Find where the given text appears and provide that cell's center as [x, y] coordinate. 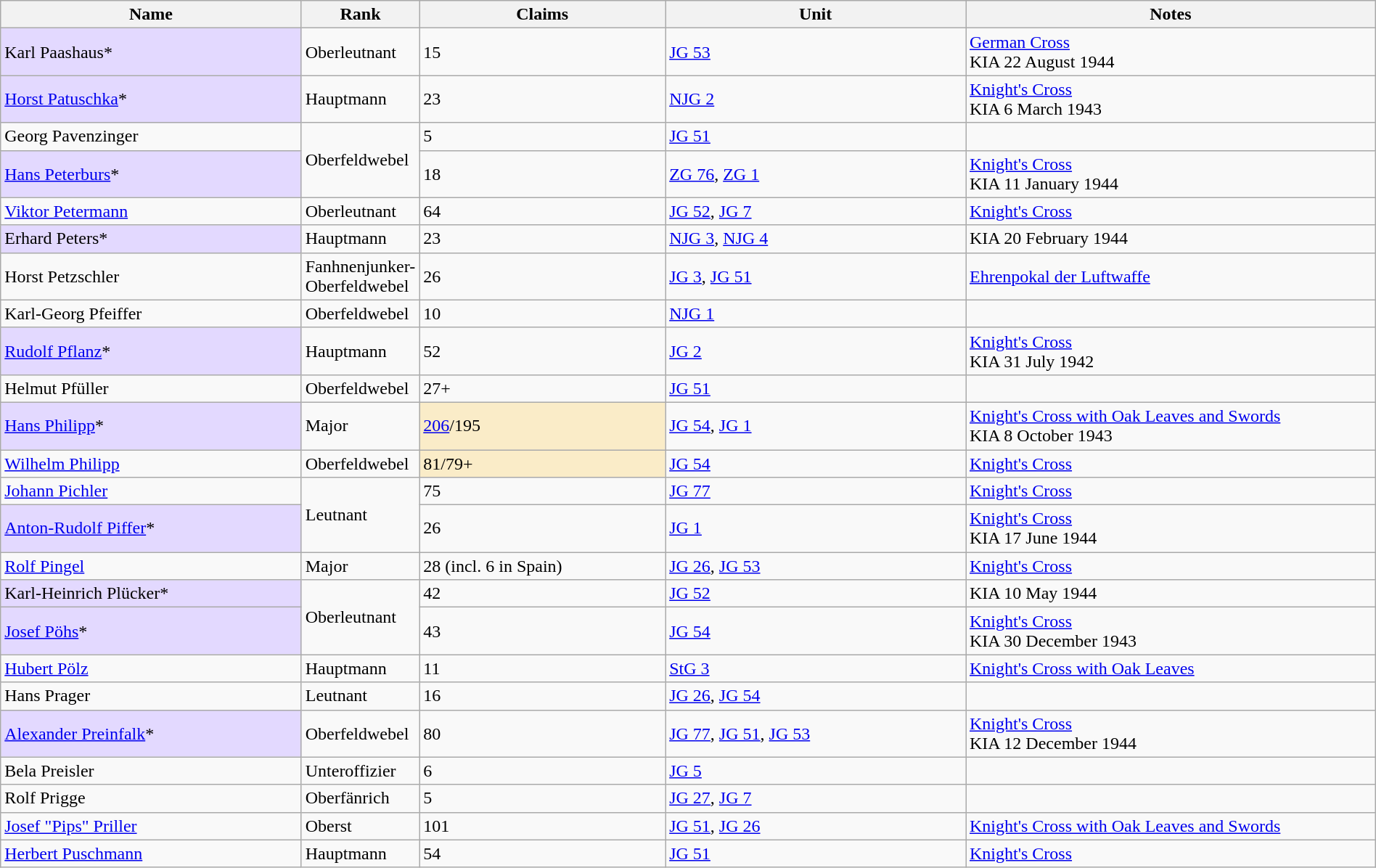
Unit [816, 15]
NJG 1 [816, 314]
Alexander Preinfalk* [151, 733]
Notes [1170, 15]
NJG 2 [816, 99]
NJG 3, NJG 4 [816, 239]
81/79+ [543, 464]
Rolf Pingel [151, 566]
Fanhnenjunker-Oberfeldwebel [360, 276]
Oberfänrich [360, 798]
KIA 10 May 1944 [1170, 594]
15 [543, 52]
JG 27, JG 7 [816, 798]
64 [543, 211]
Name [151, 15]
6 [543, 771]
Rudolf Pflanz* [151, 351]
Hans Peterburs* [151, 174]
Knight's Cross with Oak Leaves and Swords [1170, 826]
54 [543, 853]
JG 3, JG 51 [816, 276]
Josef "Pips" Priller [151, 826]
101 [543, 826]
JG 52, JG 7 [816, 211]
JG 54, JG 1 [816, 425]
Anton-Rudolf Piffer* [151, 528]
Karl-Heinrich Plücker* [151, 594]
Knight's CrossKIA 31 July 1942 [1170, 351]
Johann Pichler [151, 491]
Georg Pavenzinger [151, 136]
Knight's Cross with Oak Leaves [1170, 668]
JG 52 [816, 594]
Wilhelm Philipp [151, 464]
JG 77, JG 51, JG 53 [816, 733]
JG 51, JG 26 [816, 826]
Erhard Peters* [151, 239]
11 [543, 668]
Herbert Puschmann [151, 853]
Helmut Pfüller [151, 388]
Karl-Georg Pfeiffer [151, 314]
18 [543, 174]
ZG 76, ZG 1 [816, 174]
52 [543, 351]
Horst Patuschka* [151, 99]
80 [543, 733]
German CrossKIA 22 August 1944 [1170, 52]
42 [543, 594]
Oberst [360, 826]
Hans Prager [151, 696]
43 [543, 631]
JG 26, JG 53 [816, 566]
Unteroffizier [360, 771]
JG 53 [816, 52]
JG 77 [816, 491]
JG 5 [816, 771]
Knight's CrossKIA 30 December 1943 [1170, 631]
Rolf Prigge [151, 798]
Knight's CrossKIA 11 January 1944 [1170, 174]
Knight's CrossKIA 17 June 1944 [1170, 528]
KIA 20 February 1944 [1170, 239]
Ehrenpokal der Luftwaffe [1170, 276]
Knight's Cross with Oak Leaves and SwordsKIA 8 October 1943 [1170, 425]
Karl Paashaus* [151, 52]
JG 1 [816, 528]
206/195 [543, 425]
10 [543, 314]
16 [543, 696]
JG 2 [816, 351]
Josef Pöhs* [151, 631]
JG 26, JG 54 [816, 696]
Hubert Pölz [151, 668]
28 (incl. 6 in Spain) [543, 566]
Claims [543, 15]
Knight's CrossKIA 12 December 1944 [1170, 733]
27+ [543, 388]
Viktor Petermann [151, 211]
Rank [360, 15]
StG 3 [816, 668]
75 [543, 491]
Horst Petzschler [151, 276]
Knight's CrossKIA 6 March 1943 [1170, 99]
Hans Philipp* [151, 425]
Bela Preisler [151, 771]
